Output the (X, Y) coordinate of the center of the cell containing the given text.  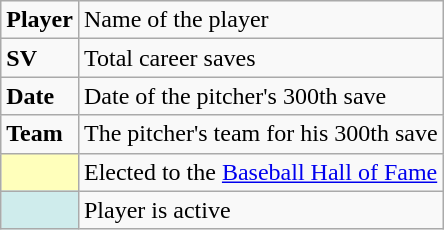
Total career saves (260, 58)
The pitcher's team for his 300th save (260, 134)
Elected to the Baseball Hall of Fame (260, 172)
Player is active (260, 210)
Team (40, 134)
Name of the player (260, 20)
Player (40, 20)
SV (40, 58)
Date (40, 96)
Date of the pitcher's 300th save (260, 96)
